For the text-containing cell, return its midpoint in (X, Y) coordinate format. 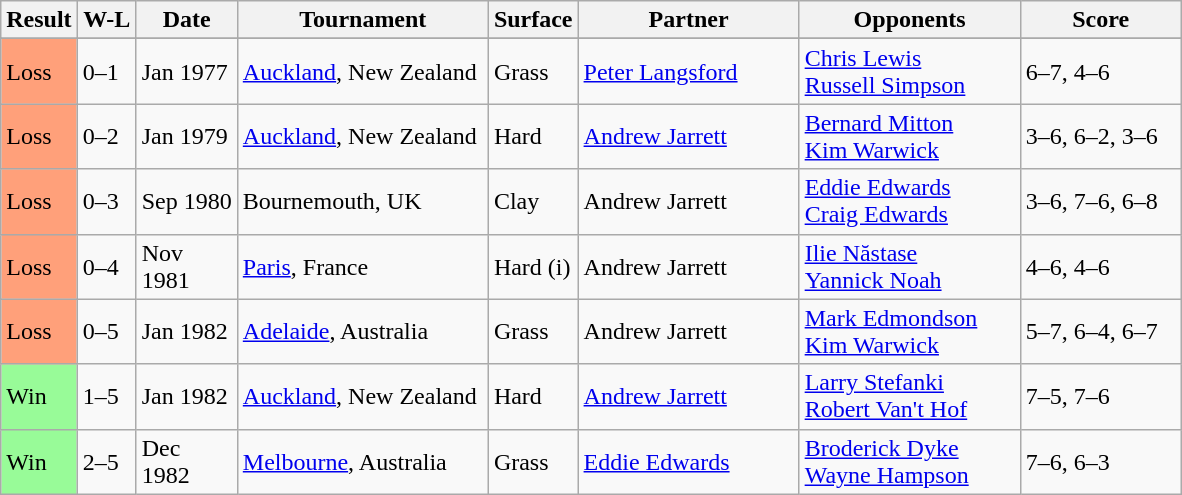
Melbourne, Australia (362, 462)
3–6, 7–6, 6–8 (1100, 202)
7–5, 7–6 (1100, 396)
Adelaide, Australia (362, 332)
Mark Edmondson Kim Warwick (910, 332)
Broderick Dyke Wayne Hampson (910, 462)
Jan 1977 (186, 72)
5–7, 6–4, 6–7 (1100, 332)
Eddie Edwards Craig Edwards (910, 202)
Partner (688, 20)
Paris, France (362, 266)
6–7, 4–6 (1100, 72)
Sep 1980 (186, 202)
Nov 1981 (186, 266)
Result (39, 20)
0–5 (106, 332)
Surface (533, 20)
Hard (i) (533, 266)
Score (1100, 20)
3–6, 6–2, 3–6 (1100, 136)
W-L (106, 20)
Peter Langsford (688, 72)
Eddie Edwards (688, 462)
1–5 (106, 396)
0–1 (106, 72)
Bernard Mitton Kim Warwick (910, 136)
2–5 (106, 462)
Dec 1982 (186, 462)
Date (186, 20)
Opponents (910, 20)
Bournemouth, UK (362, 202)
7–6, 6–3 (1100, 462)
0–4 (106, 266)
Clay (533, 202)
0–3 (106, 202)
Larry Stefanki Robert Van't Hof (910, 396)
Jan 1979 (186, 136)
Ilie Năstase Yannick Noah (910, 266)
Chris Lewis Russell Simpson (910, 72)
4–6, 4–6 (1100, 266)
Tournament (362, 20)
0–2 (106, 136)
